Search for the cell housing the specified text and yield its (x, y) center coordinate. 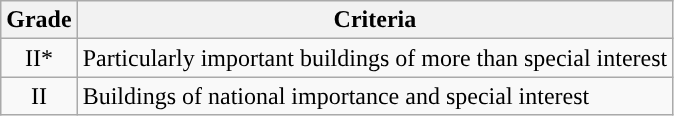
Particularly important buildings of more than special interest (375, 58)
Grade (39, 20)
Buildings of national importance and special interest (375, 96)
II* (39, 58)
Criteria (375, 20)
II (39, 96)
